Return (x, y) of the center of cell containing provided text 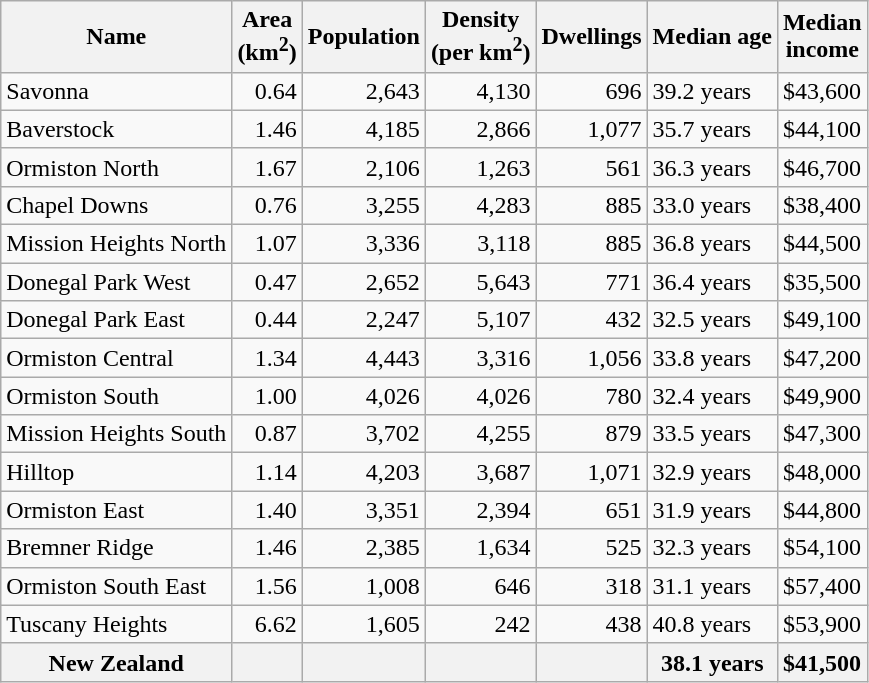
1.00 (267, 396)
New Zealand (116, 662)
3,351 (364, 510)
32.9 years (712, 472)
31.9 years (712, 510)
36.3 years (712, 167)
$57,400 (822, 586)
5,107 (480, 320)
$44,800 (822, 510)
33.0 years (712, 205)
36.8 years (712, 244)
Chapel Downs (116, 205)
1.40 (267, 510)
$49,100 (822, 320)
Baverstock (116, 129)
1,008 (364, 586)
1.34 (267, 358)
Name (116, 37)
3,687 (480, 472)
Area(km2) (267, 37)
$47,200 (822, 358)
Population (364, 37)
1.56 (267, 586)
242 (480, 624)
4,255 (480, 434)
Ormiston Central (116, 358)
Ormiston South (116, 396)
Ormiston North (116, 167)
318 (592, 586)
1,056 (592, 358)
35.7 years (712, 129)
2,643 (364, 91)
4,443 (364, 358)
$49,900 (822, 396)
$48,000 (822, 472)
33.8 years (712, 358)
$35,500 (822, 282)
Ormiston South East (116, 586)
646 (480, 586)
$38,400 (822, 205)
1.07 (267, 244)
32.4 years (712, 396)
0.87 (267, 434)
2,652 (364, 282)
$54,100 (822, 548)
879 (592, 434)
33.5 years (712, 434)
696 (592, 91)
432 (592, 320)
4,185 (364, 129)
Median age (712, 37)
771 (592, 282)
0.64 (267, 91)
40.8 years (712, 624)
$47,300 (822, 434)
32.3 years (712, 548)
438 (592, 624)
Bremner Ridge (116, 548)
1.67 (267, 167)
3,336 (364, 244)
Tuscany Heights (116, 624)
Ormiston East (116, 510)
6.62 (267, 624)
780 (592, 396)
3,316 (480, 358)
Donegal Park West (116, 282)
0.76 (267, 205)
3,118 (480, 244)
Mission Heights South (116, 434)
1.14 (267, 472)
1,634 (480, 548)
2,866 (480, 129)
3,702 (364, 434)
$41,500 (822, 662)
31.1 years (712, 586)
2,106 (364, 167)
$44,500 (822, 244)
1,605 (364, 624)
36.4 years (712, 282)
2,394 (480, 510)
$53,900 (822, 624)
Savonna (116, 91)
Density(per km2) (480, 37)
1,263 (480, 167)
3,255 (364, 205)
4,203 (364, 472)
0.47 (267, 282)
561 (592, 167)
Hilltop (116, 472)
Dwellings (592, 37)
Medianincome (822, 37)
5,643 (480, 282)
39.2 years (712, 91)
2,385 (364, 548)
32.5 years (712, 320)
2,247 (364, 320)
0.44 (267, 320)
$44,100 (822, 129)
4,283 (480, 205)
651 (592, 510)
38.1 years (712, 662)
1,077 (592, 129)
Mission Heights North (116, 244)
$43,600 (822, 91)
Donegal Park East (116, 320)
525 (592, 548)
4,130 (480, 91)
$46,700 (822, 167)
1,071 (592, 472)
